Return (x, y) of the center of cell containing provided text 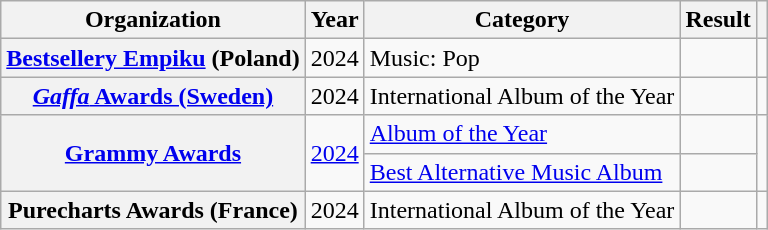
Best Alternative Music Album (522, 172)
Result (718, 20)
Grammy Awards (153, 153)
Bestsellery Empiku (Poland) (153, 58)
Purecharts Awards (France) (153, 210)
Year (334, 20)
Category (522, 20)
Organization (153, 20)
Gaffa Awards (Sweden) (153, 96)
Music: Pop (522, 58)
Album of the Year (522, 134)
